Output the (x, y) coordinate of the center of the cell containing the given text.  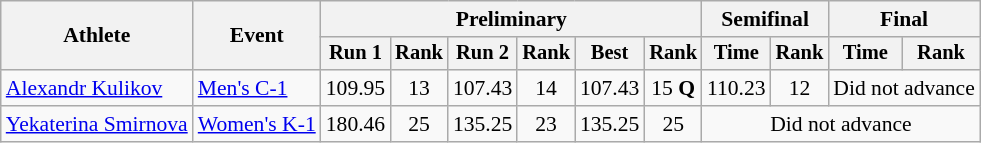
109.95 (356, 88)
Athlete (97, 36)
12 (800, 88)
Run 2 (482, 54)
Women's K-1 (257, 124)
23 (546, 124)
Men's C-1 (257, 88)
15 Q (673, 88)
Preliminary (512, 19)
Yekaterina Smirnova (97, 124)
13 (419, 88)
Semifinal (765, 19)
Alexandr Kulikov (97, 88)
Final (904, 19)
Best (610, 54)
180.46 (356, 124)
110.23 (736, 88)
Event (257, 36)
14 (546, 88)
Run 1 (356, 54)
